Search for the cell housing the specified text and yield its (x, y) center coordinate. 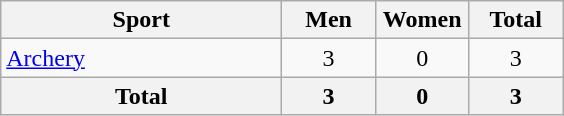
Archery (142, 58)
Men (329, 20)
Women (422, 20)
Sport (142, 20)
